Output the (X, Y) coordinate of the center of the cell containing the given text.  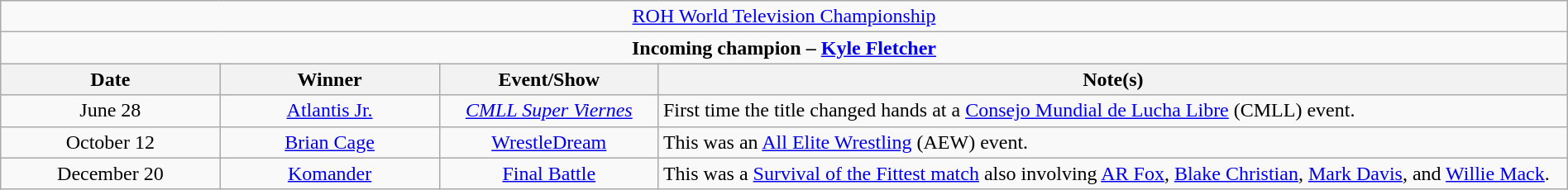
Winner (329, 79)
ROH World Television Championship (784, 17)
Atlantis Jr. (329, 111)
October 12 (111, 142)
This was a Survival of the Fittest match also involving AR Fox, Blake Christian, Mark Davis, and Willie Mack. (1113, 173)
Brian Cage (329, 142)
Komander (329, 173)
Event/Show (549, 79)
First time the title changed hands at a Consejo Mundial de Lucha Libre (CMLL) event. (1113, 111)
Note(s) (1113, 79)
June 28 (111, 111)
Final Battle (549, 173)
WrestleDream (549, 142)
December 20 (111, 173)
CMLL Super Viernes (549, 111)
This was an All Elite Wrestling (AEW) event. (1113, 142)
Date (111, 79)
Incoming champion – Kyle Fletcher (784, 48)
